Scan for the cell matching the given text and deliver its [X, Y] coordinate at center. 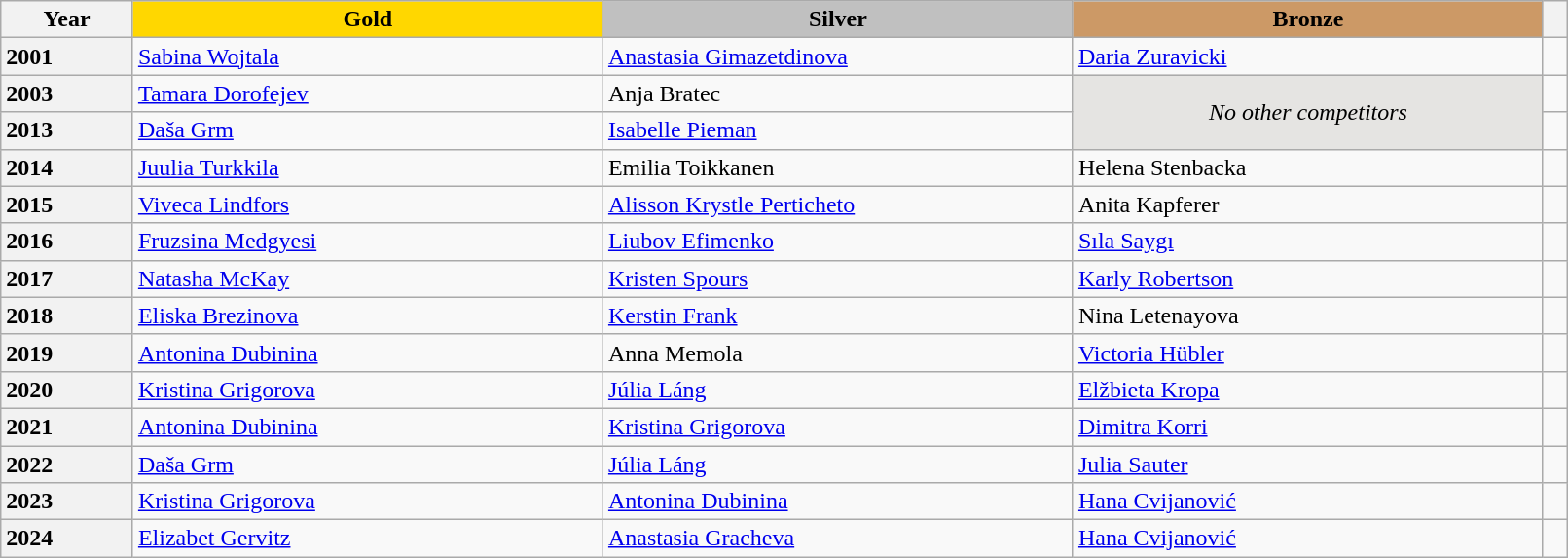
Viveca Lindfors [368, 205]
2016 [67, 242]
Sabina Wojtala [368, 56]
Kristen Spours [837, 279]
2020 [67, 390]
Elizabet Gervitz [368, 539]
2017 [67, 279]
Karly Robertson [1308, 279]
Anja Bratec [837, 93]
2023 [67, 502]
Silver [837, 19]
Natasha McKay [368, 279]
Anita Kapferer [1308, 205]
Fruzsina Medgyesi [368, 242]
2001 [67, 56]
Dimitra Korri [1308, 427]
Gold [368, 19]
2014 [67, 167]
Victoria Hübler [1308, 353]
2021 [67, 427]
Daria Zuravicki [1308, 56]
Emilia Toikkanen [837, 167]
Elžbieta Kropa [1308, 390]
2022 [67, 465]
Anastasia Gimazetdinova [837, 56]
Nina Letenayova [1308, 316]
Helena Stenbacka [1308, 167]
No other competitors [1308, 112]
2019 [67, 353]
Tamara Dorofejev [368, 93]
Alisson Krystle Perticheto [837, 205]
Kerstin Frank [837, 316]
Liubov Efimenko [837, 242]
2015 [67, 205]
Anna Memola [837, 353]
Julia Sauter [1308, 465]
2018 [67, 316]
Bronze [1308, 19]
2003 [67, 93]
Year [67, 19]
2013 [67, 130]
Sıla Saygı [1308, 242]
Isabelle Pieman [837, 130]
Anastasia Gracheva [837, 539]
2024 [67, 539]
Juulia Turkkila [368, 167]
Eliska Brezinova [368, 316]
